From the cell containing the given text, extract its center point as (X, Y) coordinate. 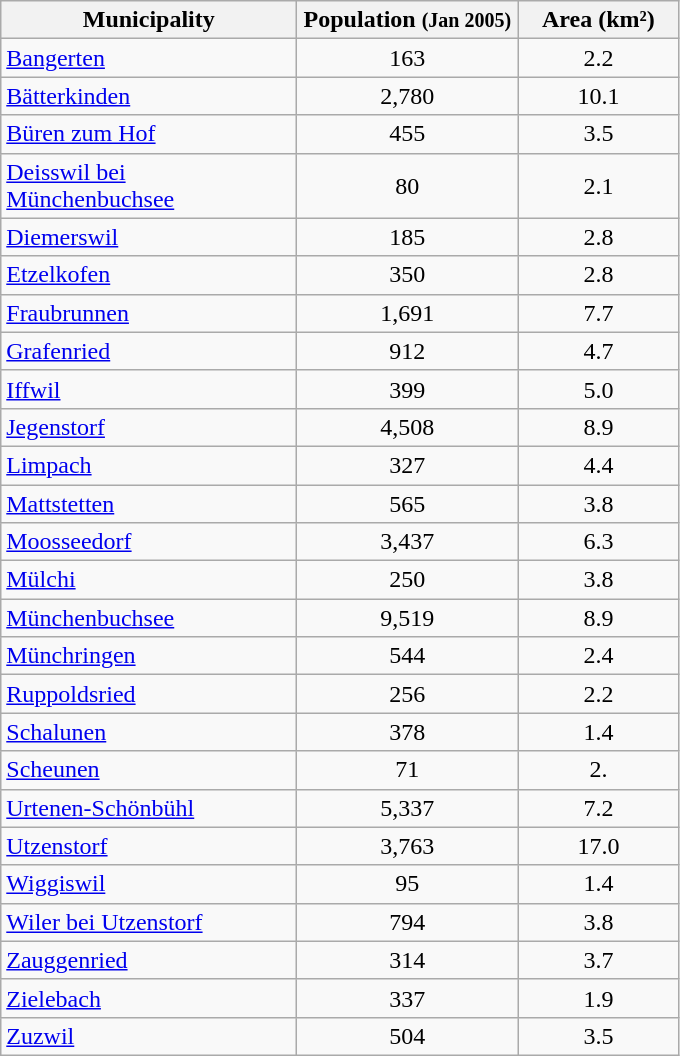
Utzenstorf (149, 846)
337 (408, 998)
3,437 (408, 542)
3.7 (598, 960)
Area (km²) (598, 20)
455 (408, 134)
399 (408, 389)
Urtenen-Schönbühl (149, 808)
10.1 (598, 96)
Jegenstorf (149, 427)
Büren zum Hof (149, 134)
4,508 (408, 427)
2. (598, 770)
2,780 (408, 96)
4.7 (598, 351)
Bangerten (149, 58)
7.7 (598, 313)
Zuzwil (149, 1036)
4.4 (598, 465)
794 (408, 922)
Etzelkofen (149, 275)
Wiler bei Utzenstorf (149, 922)
Municipality (149, 20)
5,337 (408, 808)
Zauggenried (149, 960)
Münchenbuchsee (149, 618)
Ruppoldsried (149, 694)
1.9 (598, 998)
80 (408, 186)
314 (408, 960)
Münchringen (149, 656)
Diemerswil (149, 237)
504 (408, 1036)
Scheunen (149, 770)
912 (408, 351)
Iffwil (149, 389)
250 (408, 580)
Limpach (149, 465)
Grafenried (149, 351)
544 (408, 656)
565 (408, 503)
185 (408, 237)
Bätterkinden (149, 96)
Population (Jan 2005) (408, 20)
Zielebach (149, 998)
Fraubrunnen (149, 313)
2.4 (598, 656)
5.0 (598, 389)
163 (408, 58)
Mattstetten (149, 503)
378 (408, 732)
71 (408, 770)
Wiggiswil (149, 884)
1,691 (408, 313)
95 (408, 884)
Moosseedorf (149, 542)
350 (408, 275)
2.1 (598, 186)
Mülchi (149, 580)
17.0 (598, 846)
Deisswil bei Münchenbuchsee (149, 186)
3,763 (408, 846)
256 (408, 694)
7.2 (598, 808)
6.3 (598, 542)
9,519 (408, 618)
Schalunen (149, 732)
327 (408, 465)
